Output the (x, y) coordinate of the center of the cell containing the given text.  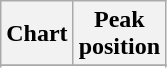
Peakposition (119, 34)
Chart (37, 34)
